For the text-containing cell, return its midpoint in (x, y) coordinate format. 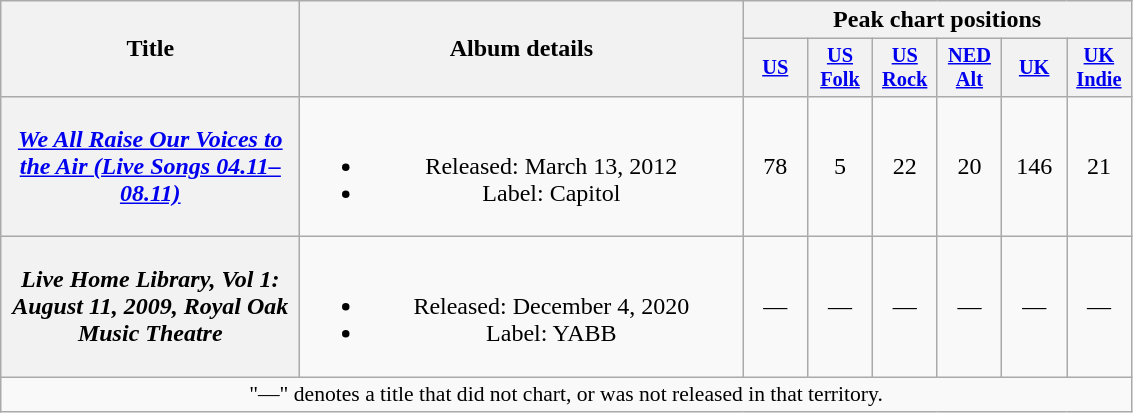
US (776, 68)
"—" denotes a title that did not chart, or was not released in that territory. (566, 395)
Released: December 4, 2020Label: YABB (522, 307)
5 (840, 166)
USFolk (840, 68)
21 (1100, 166)
20 (970, 166)
NEDAlt (970, 68)
78 (776, 166)
UKIndie (1100, 68)
We All Raise Our Voices to the Air (Live Songs 04.11–08.11) (150, 166)
146 (1034, 166)
Peak chart positions (937, 20)
Live Home Library, Vol 1: August 11, 2009, Royal Oak Music Theatre (150, 307)
USRock (904, 68)
Released: March 13, 2012Label: Capitol (522, 166)
Title (150, 49)
22 (904, 166)
UK (1034, 68)
Album details (522, 49)
